Scan for the cell matching the given text and deliver its (X, Y) coordinate at center. 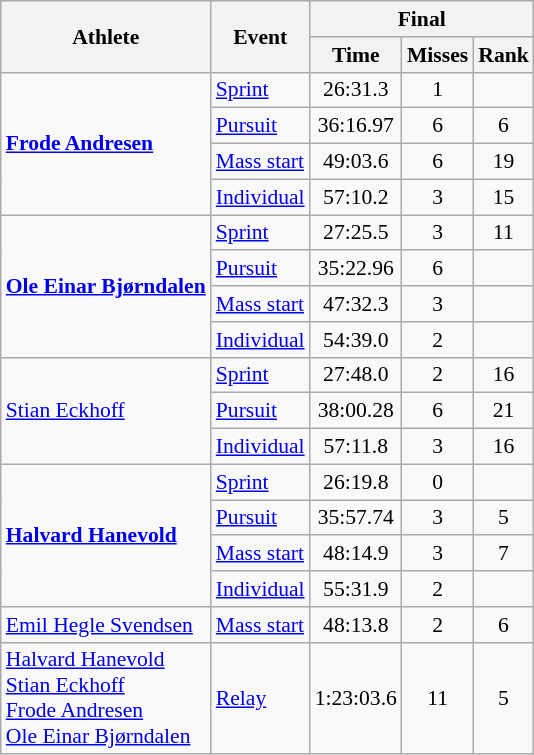
7 (504, 554)
27:48.0 (356, 375)
Relay (260, 698)
Halvard Hanevold (106, 535)
15 (504, 197)
Event (260, 36)
Rank (504, 55)
35:57.74 (356, 518)
Misses (438, 55)
26:19.8 (356, 482)
Emil Hegle Svendsen (106, 625)
Athlete (106, 36)
Time (356, 55)
57:11.8 (356, 447)
26:31.3 (356, 90)
1 (438, 90)
1:23:03.6 (356, 698)
Ole Einar Bjørndalen (106, 286)
36:16.97 (356, 126)
19 (504, 162)
0 (438, 482)
55:31.9 (356, 589)
57:10.2 (356, 197)
Final (422, 19)
49:03.6 (356, 162)
27:25.5 (356, 233)
Halvard HanevoldStian EckhoffFrode AndresenOle Einar Bjørndalen (106, 698)
Stian Eckhoff (106, 410)
21 (504, 411)
35:22.96 (356, 269)
38:00.28 (356, 411)
48:14.9 (356, 554)
Frode Andresen (106, 143)
47:32.3 (356, 304)
48:13.8 (356, 625)
54:39.0 (356, 340)
